Capture the cell that displays the provided text and extract its [x, y] central coordinate. 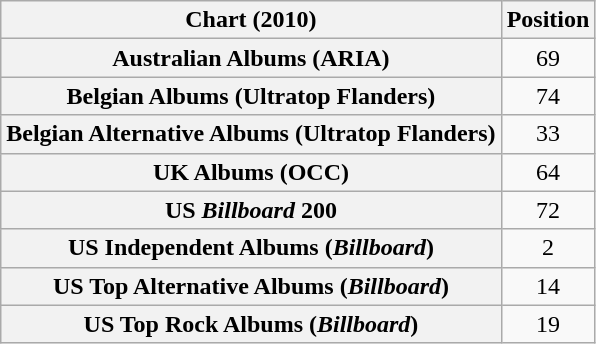
Chart (2010) [251, 20]
69 [548, 58]
US Independent Albums (Billboard) [251, 248]
14 [548, 286]
72 [548, 210]
Position [548, 20]
US Billboard 200 [251, 210]
33 [548, 134]
Belgian Albums (Ultratop Flanders) [251, 96]
US Top Rock Albums (Billboard) [251, 324]
US Top Alternative Albums (Billboard) [251, 286]
Australian Albums (ARIA) [251, 58]
64 [548, 172]
UK Albums (OCC) [251, 172]
2 [548, 248]
19 [548, 324]
Belgian Alternative Albums (Ultratop Flanders) [251, 134]
74 [548, 96]
